For the text-containing cell, return its midpoint in [x, y] coordinate format. 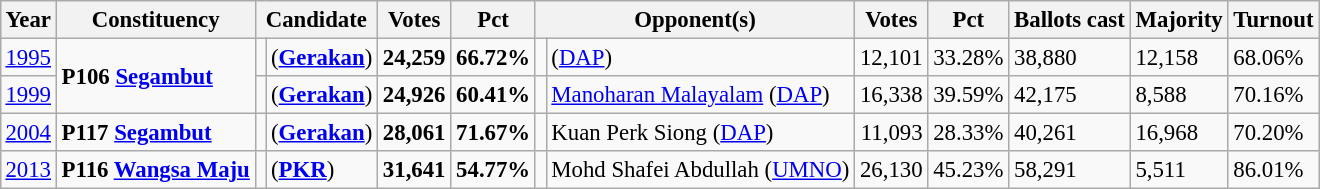
P106 Segambut [156, 76]
54.77% [494, 170]
58,291 [1070, 170]
Mohd Shafei Abdullah (UMNO) [700, 170]
Turnout [1274, 20]
86.01% [1274, 170]
68.06% [1274, 57]
1995 [28, 57]
8,588 [1179, 95]
24,259 [414, 57]
Year [28, 20]
P117 Segambut [156, 133]
5,511 [1179, 170]
2013 [28, 170]
12,101 [892, 57]
P116 Wangsa Maju [156, 170]
31,641 [414, 170]
28,061 [414, 133]
42,175 [1070, 95]
66.72% [494, 57]
38,880 [1070, 57]
Opponent(s) [694, 20]
Candidate [316, 20]
(PKR) [322, 170]
16,968 [1179, 133]
Ballots cast [1070, 20]
70.16% [1274, 95]
70.20% [1274, 133]
1999 [28, 95]
24,926 [414, 95]
33.28% [968, 57]
40,261 [1070, 133]
16,338 [892, 95]
45.23% [968, 170]
28.33% [968, 133]
Constituency [156, 20]
60.41% [494, 95]
26,130 [892, 170]
2004 [28, 133]
(DAP) [700, 57]
Majority [1179, 20]
71.67% [494, 133]
Manoharan Malayalam (DAP) [700, 95]
Kuan Perk Siong (DAP) [700, 133]
12,158 [1179, 57]
39.59% [968, 95]
11,093 [892, 133]
